Return [x, y] of the center of cell containing provided text 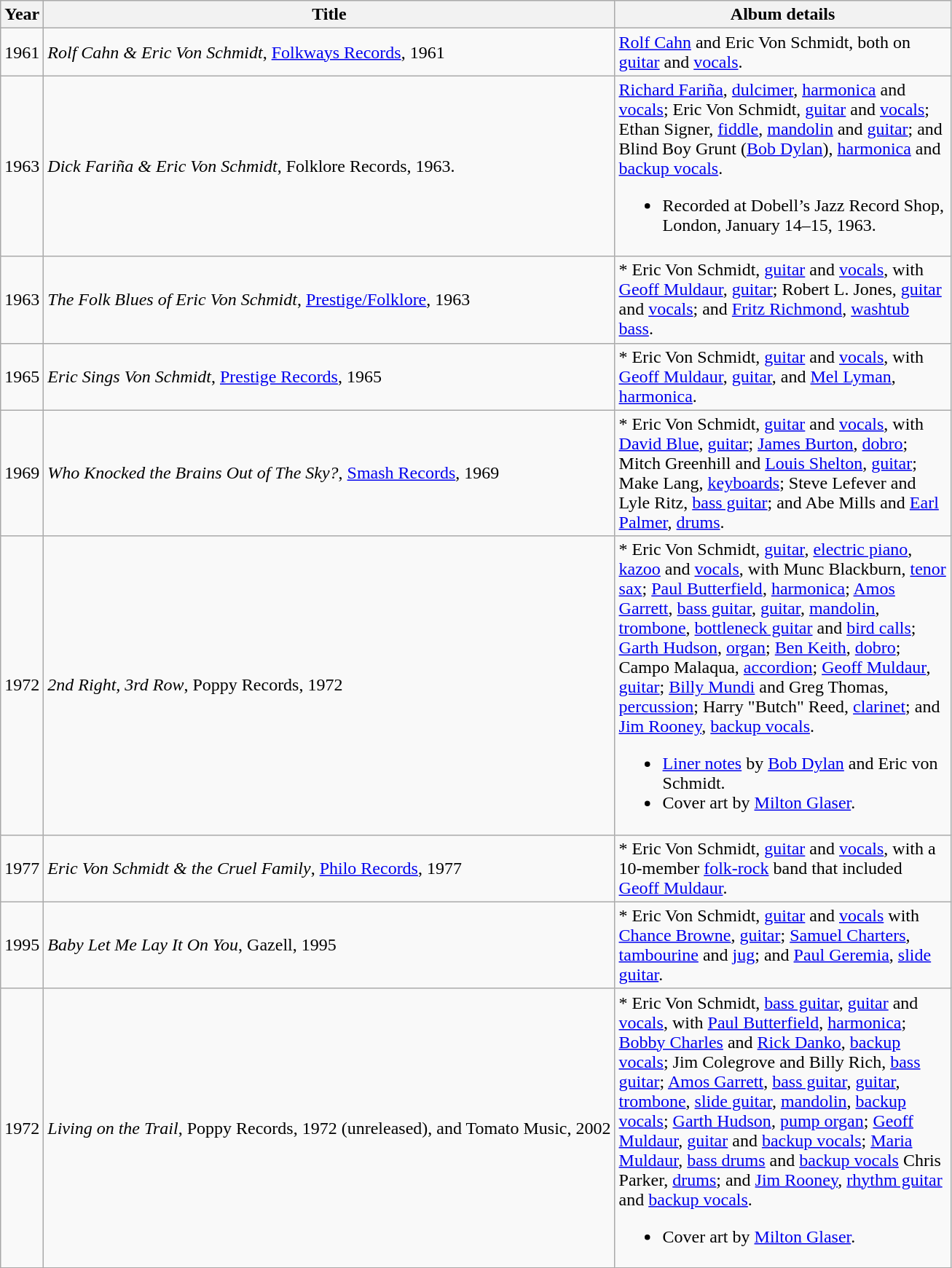
1969 [22, 473]
Eric Von Schmidt & the Cruel Family, Philo Records, 1977 [329, 868]
1965 [22, 377]
1961 [22, 52]
* Eric Von Schmidt, guitar and vocals, with Geoff Muldaur, guitar; Robert L. Jones, guitar and vocals; and Fritz Richmond, washtub bass. [782, 300]
* Eric Von Schmidt, guitar and vocals, with a 10-member folk-rock band that included Geoff Muldaur. [782, 868]
Who Knocked the Brains Out of The Sky?, Smash Records, 1969 [329, 473]
The Folk Blues of Eric Von Schmidt, Prestige/Folklore, 1963 [329, 300]
Dick Fariña & Eric Von Schmidt, Folklore Records, 1963. [329, 166]
Baby Let Me Lay It On You, Gazell, 1995 [329, 945]
1977 [22, 868]
* Eric Von Schmidt, guitar and vocals with Chance Browne, guitar; Samuel Charters, tambourine and jug; and Paul Geremia, slide guitar. [782, 945]
2nd Right, 3rd Row, Poppy Records, 1972 [329, 685]
Eric Sings Von Schmidt, Prestige Records, 1965 [329, 377]
Album details [782, 15]
Year [22, 15]
Living on the Trail, Poppy Records, 1972 (unreleased), and Tomato Music, 2002 [329, 1127]
1995 [22, 945]
* Eric Von Schmidt, guitar and vocals, with Geoff Muldaur, guitar, and Mel Lyman, harmonica. [782, 377]
Rolf Cahn and Eric Von Schmidt, both on guitar and vocals. [782, 52]
Title [329, 15]
Rolf Cahn & Eric Von Schmidt, Folkways Records, 1961 [329, 52]
